Determine the [X, Y] coordinate at the center of the cell enclosing the given text.  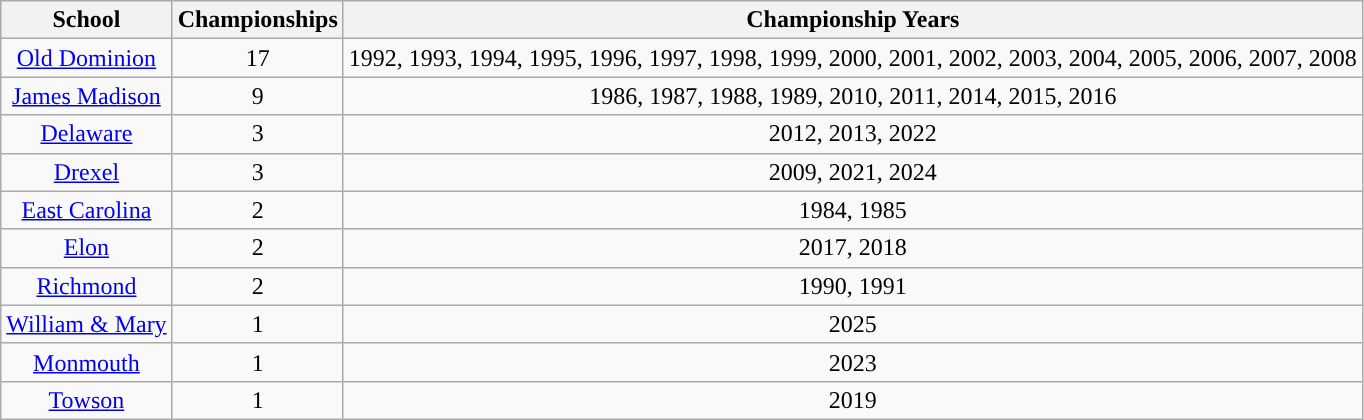
Monmouth [86, 362]
2025 [852, 324]
2023 [852, 362]
1990, 1991 [852, 286]
1984, 1985 [852, 210]
Championship Years [852, 20]
Elon [86, 248]
1986, 1987, 1988, 1989, 2010, 2011, 2014, 2015, 2016 [852, 96]
2019 [852, 400]
2009, 2021, 2024 [852, 172]
East Carolina [86, 210]
1992, 1993, 1994, 1995, 1996, 1997, 1998, 1999, 2000, 2001, 2002, 2003, 2004, 2005, 2006, 2007, 2008 [852, 58]
Delaware [86, 134]
School [86, 20]
Championships [258, 20]
Drexel [86, 172]
William & Mary [86, 324]
2017, 2018 [852, 248]
2012, 2013, 2022 [852, 134]
9 [258, 96]
Richmond [86, 286]
Towson [86, 400]
Old Dominion [86, 58]
17 [258, 58]
James Madison [86, 96]
